Search for the cell housing the specified text and yield its [X, Y] center coordinate. 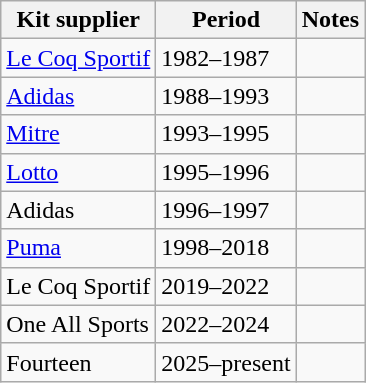
2019–2022 [226, 286]
Notes [330, 20]
Lotto [78, 172]
1998–2018 [226, 248]
Fourteen [78, 362]
Puma [78, 248]
1993–1995 [226, 134]
Kit supplier [78, 20]
1996–1997 [226, 210]
2022–2024 [226, 324]
Period [226, 20]
2025–present [226, 362]
1982–1987 [226, 58]
1988–1993 [226, 96]
One All Sports [78, 324]
1995–1996 [226, 172]
Mitre [78, 134]
